Output the (x, y) coordinate of the center of the cell containing the given text.  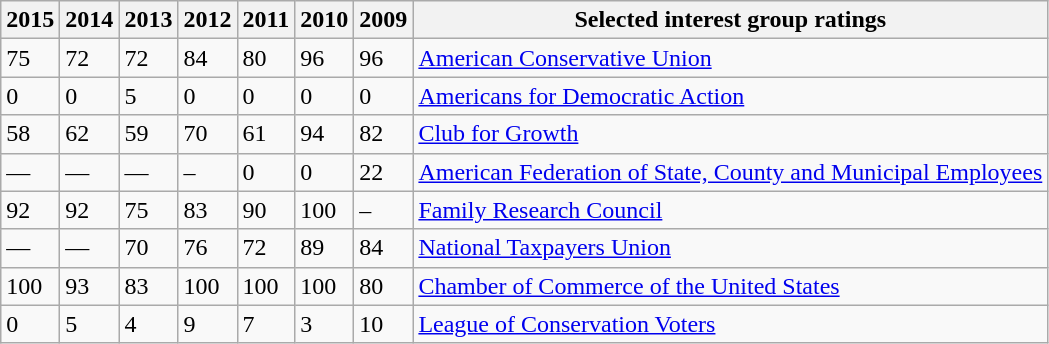
7 (266, 324)
82 (384, 134)
Americans for Democratic Action (730, 96)
59 (148, 134)
94 (324, 134)
2011 (266, 20)
2009 (384, 20)
89 (324, 248)
10 (384, 324)
61 (266, 134)
90 (266, 210)
2014 (90, 20)
2012 (208, 20)
American Conservative Union (730, 58)
2013 (148, 20)
93 (90, 286)
4 (148, 324)
62 (90, 134)
National Taxpayers Union (730, 248)
3 (324, 324)
2015 (30, 20)
American Federation of State, County and Municipal Employees (730, 172)
22 (384, 172)
Club for Growth (730, 134)
Family Research Council (730, 210)
9 (208, 324)
Selected interest group ratings (730, 20)
Chamber of Commerce of the United States (730, 286)
58 (30, 134)
2010 (324, 20)
76 (208, 248)
League of Conservation Voters (730, 324)
